Return the (X, Y) coordinate for the center point of the cell that contains the specified text.  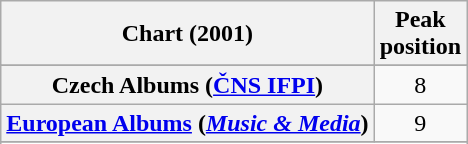
Czech Albums (ČNS IFPI) (188, 85)
European Albums (Music & Media) (188, 123)
Chart (2001) (188, 34)
9 (420, 123)
8 (420, 85)
Peakposition (420, 34)
